Detect which cell encompasses the target text, then output its (X, Y) center coordinate. 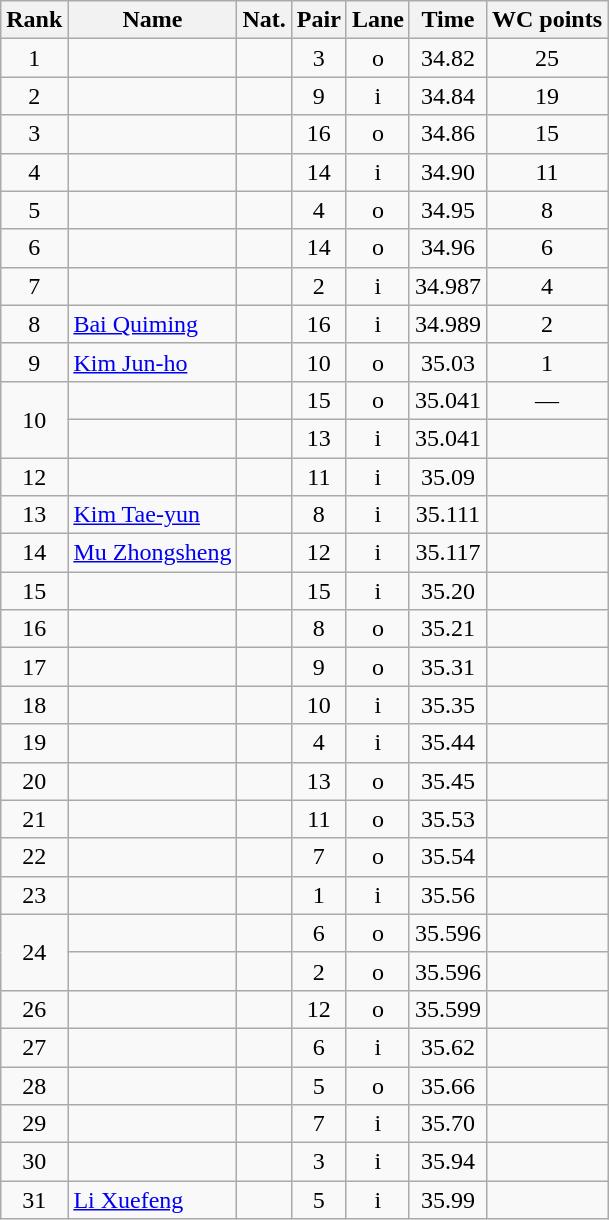
34.96 (448, 248)
35.44 (448, 743)
Bai Quiming (152, 324)
Time (448, 20)
30 (34, 1162)
23 (34, 895)
35.94 (448, 1162)
35.56 (448, 895)
34.86 (448, 134)
35.21 (448, 629)
17 (34, 667)
35.35 (448, 705)
31 (34, 1200)
Nat. (264, 20)
Li Xuefeng (152, 1200)
20 (34, 781)
35.45 (448, 781)
34.95 (448, 210)
Name (152, 20)
Rank (34, 20)
35.53 (448, 819)
34.90 (448, 172)
35.20 (448, 591)
27 (34, 1047)
34.84 (448, 96)
35.31 (448, 667)
18 (34, 705)
Kim Tae-yun (152, 515)
35.99 (448, 1200)
35.66 (448, 1085)
Kim Jun-ho (152, 362)
26 (34, 1009)
Lane (378, 20)
35.62 (448, 1047)
29 (34, 1124)
35.09 (448, 477)
34.987 (448, 286)
Pair (318, 20)
— (546, 400)
24 (34, 952)
34.989 (448, 324)
22 (34, 857)
WC points (546, 20)
35.03 (448, 362)
35.117 (448, 553)
34.82 (448, 58)
35.70 (448, 1124)
Mu Zhongsheng (152, 553)
35.111 (448, 515)
35.54 (448, 857)
35.599 (448, 1009)
25 (546, 58)
28 (34, 1085)
21 (34, 819)
